Provide the [x, y] coordinate of the cell's center where the given text is located.  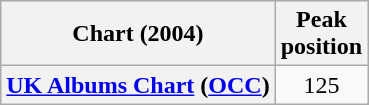
125 [321, 85]
Peak position [321, 34]
Chart (2004) [138, 34]
UK Albums Chart (OCC) [138, 85]
